Extract the [X, Y] coordinate from the center of the cell holding the provided text.  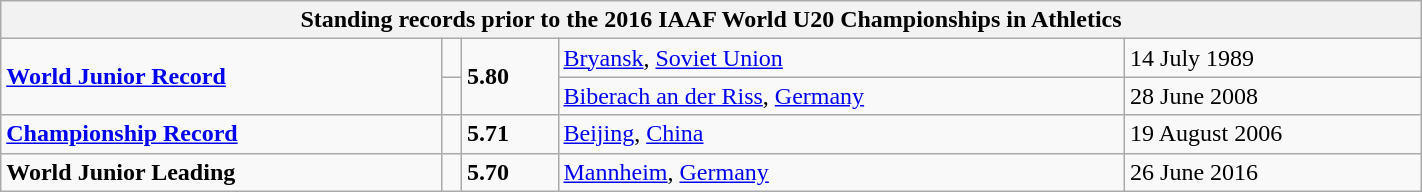
Championship Record [222, 134]
Beijing, China [842, 134]
Biberach an der Riss, Germany [842, 96]
19 August 2006 [1274, 134]
26 June 2016 [1274, 172]
Bryansk, Soviet Union [842, 58]
5.71 [510, 134]
Standing records prior to the 2016 IAAF World U20 Championships in Athletics [711, 20]
28 June 2008 [1274, 96]
Mannheim, Germany [842, 172]
World Junior Record [222, 77]
14 July 1989 [1274, 58]
5.70 [510, 172]
5.80 [510, 77]
World Junior Leading [222, 172]
